Search for the cell housing the specified text and yield its (x, y) center coordinate. 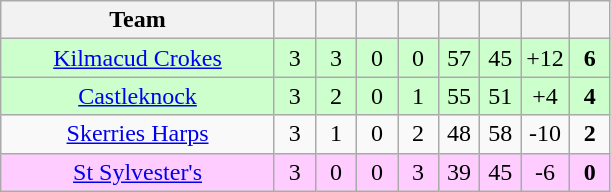
48 (460, 134)
58 (500, 134)
+12 (546, 58)
-6 (546, 172)
Castleknock (138, 96)
-10 (546, 134)
+4 (546, 96)
51 (500, 96)
Skerries Harps (138, 134)
Team (138, 20)
39 (460, 172)
57 (460, 58)
55 (460, 96)
6 (590, 58)
Kilmacud Crokes (138, 58)
4 (590, 96)
St Sylvester's (138, 172)
